Scan for the cell matching the given text and deliver its (X, Y) coordinate at center. 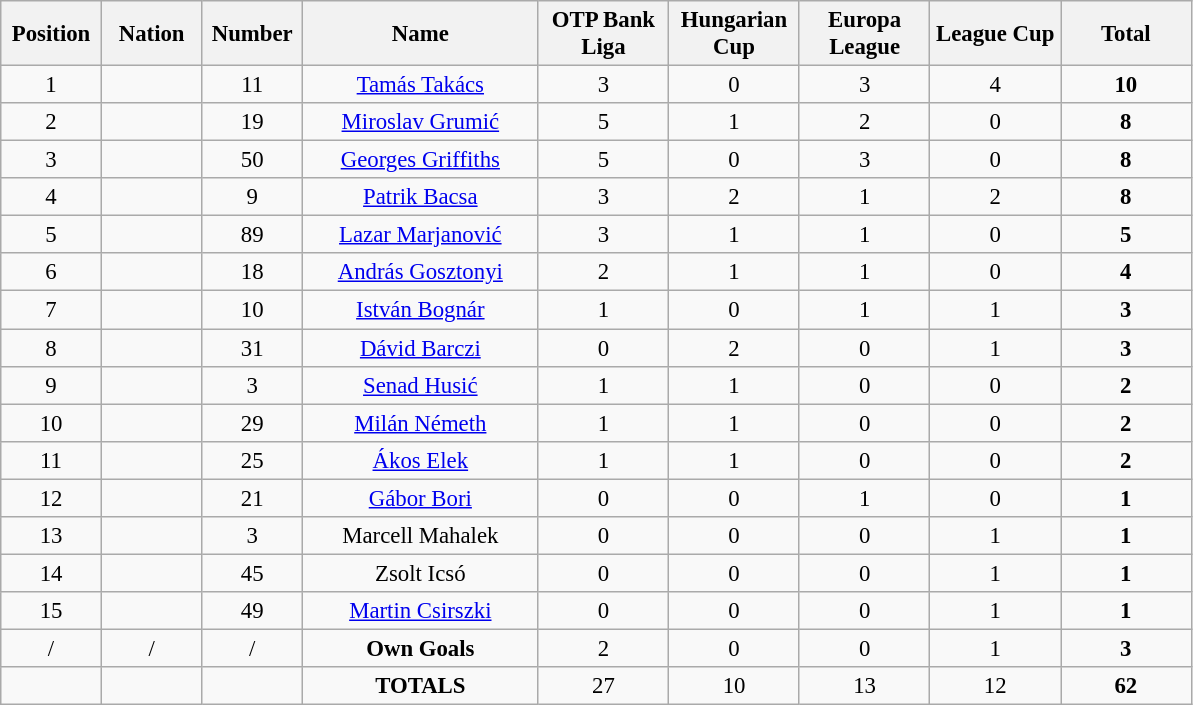
Georges Griffiths (421, 160)
7 (52, 310)
Martin Csirszki (421, 611)
50 (252, 160)
21 (252, 498)
Tamás Takács (421, 85)
League Cup (996, 34)
TOTALS (421, 686)
29 (252, 423)
19 (252, 122)
Lazar Marjanović (421, 235)
Zsolt Icsó (421, 573)
25 (252, 460)
Miroslav Grumić (421, 122)
Marcell Mahalek (421, 536)
Milán Németh (421, 423)
Position (52, 34)
49 (252, 611)
31 (252, 348)
Patrik Bacsa (421, 197)
Senad Husić (421, 385)
Hungarian Cup (734, 34)
62 (1126, 686)
Total (1126, 34)
István Bognár (421, 310)
14 (52, 573)
89 (252, 235)
Gábor Bori (421, 498)
15 (52, 611)
Own Goals (421, 648)
OTP Bank Liga (604, 34)
Nation (152, 34)
6 (52, 273)
Name (421, 34)
Number (252, 34)
Europa League (864, 34)
Dávid Barczi (421, 348)
18 (252, 273)
27 (604, 686)
András Gosztonyi (421, 273)
45 (252, 573)
Ákos Elek (421, 460)
